Extract the [X, Y] coordinate from the center of the cell holding the provided text.  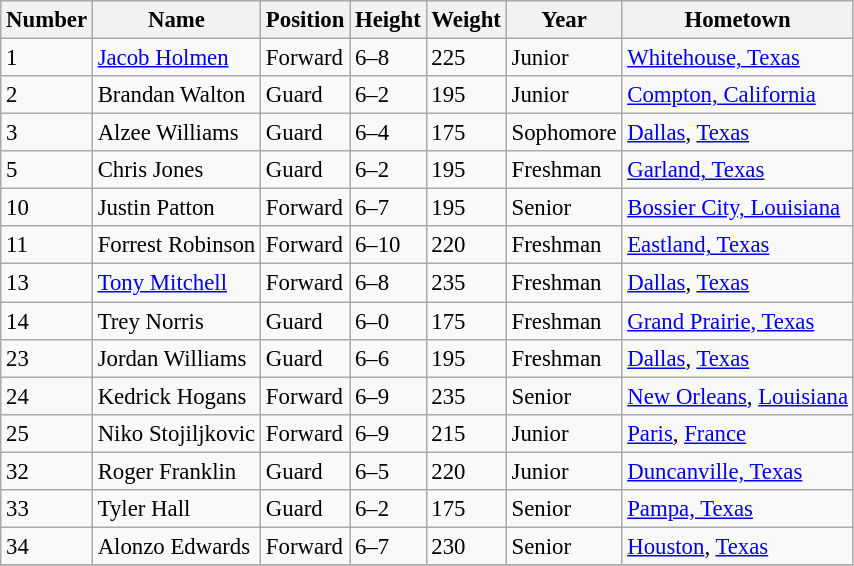
13 [47, 283]
Sophomore [564, 133]
32 [47, 471]
Pampa, Texas [738, 509]
Tony Mitchell [176, 283]
11 [47, 245]
Duncanville, Texas [738, 471]
5 [47, 170]
Justin Patton [176, 208]
Eastland, Texas [738, 245]
Bossier City, Louisiana [738, 208]
6–0 [388, 321]
23 [47, 358]
24 [47, 396]
Forrest Robinson [176, 245]
Jordan Williams [176, 358]
Alonzo Edwards [176, 546]
10 [47, 208]
34 [47, 546]
6–5 [388, 471]
Jacob Holmen [176, 58]
2 [47, 95]
14 [47, 321]
Paris, France [738, 433]
Trey Norris [176, 321]
225 [466, 58]
6–4 [388, 133]
230 [466, 546]
Number [47, 20]
Position [306, 20]
Hometown [738, 20]
Whitehouse, Texas [738, 58]
Garland, Texas [738, 170]
Brandan Walton [176, 95]
Compton, California [738, 95]
25 [47, 433]
Tyler Hall [176, 509]
3 [47, 133]
Roger Franklin [176, 471]
33 [47, 509]
Niko Stojiljkovic [176, 433]
Houston, Texas [738, 546]
Chris Jones [176, 170]
Grand Prairie, Texas [738, 321]
New Orleans, Louisiana [738, 396]
Year [564, 20]
6–6 [388, 358]
Name [176, 20]
6–10 [388, 245]
215 [466, 433]
Weight [466, 20]
Kedrick Hogans [176, 396]
Alzee Williams [176, 133]
1 [47, 58]
Height [388, 20]
